Output the [X, Y] coordinate of the center of the cell containing the given text.  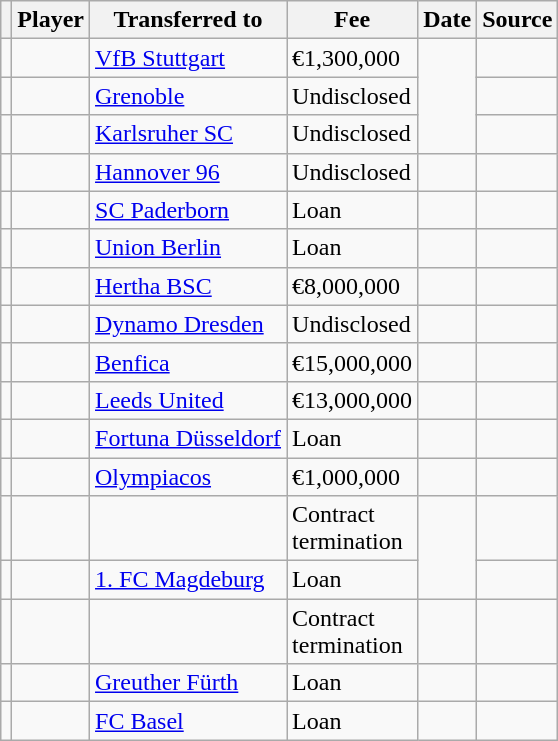
Fortuna Düsseldorf [188, 438]
€1,300,000 [352, 58]
€1,000,000 [352, 477]
1. FC Magdeburg [188, 580]
Dynamo Dresden [188, 324]
Source [518, 20]
Date [448, 20]
Transferred to [188, 20]
SC Paderborn [188, 210]
Leeds United [188, 400]
Benfica [188, 362]
Fee [352, 20]
FC Basel [188, 721]
Olympiacos [188, 477]
Hannover 96 [188, 172]
€13,000,000 [352, 400]
VfB Stuttgart [188, 58]
Karlsruher SC [188, 134]
Hertha BSC [188, 286]
Player [51, 20]
Union Berlin [188, 248]
€15,000,000 [352, 362]
Greuther Fürth [188, 683]
€8,000,000 [352, 286]
Grenoble [188, 96]
